Pinpoint the cell where the given text exists, returning its [X, Y] midpoint coordinate. 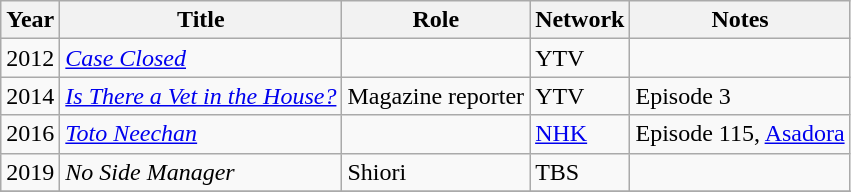
Network [580, 20]
Is There a Vet in the House? [201, 96]
Year [30, 20]
Title [201, 20]
Toto Neechan [201, 134]
Shiori [436, 172]
No Side Manager [201, 172]
2019 [30, 172]
2014 [30, 96]
Episode 115, Asadora [740, 134]
NHK [580, 134]
2012 [30, 58]
Case Closed [201, 58]
Magazine reporter [436, 96]
2016 [30, 134]
Notes [740, 20]
TBS [580, 172]
Role [436, 20]
Episode 3 [740, 96]
